Return the (x, y) coordinate for the center point of the cell that contains the specified text.  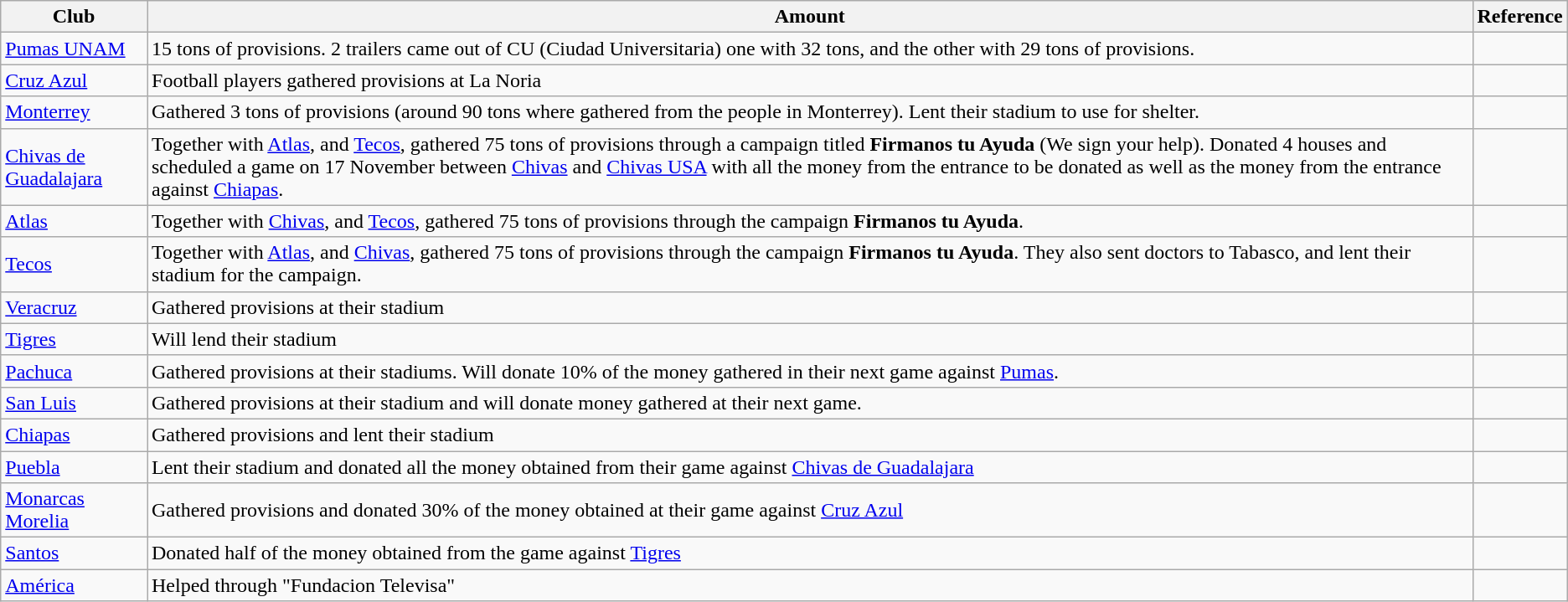
Cruz Azul (74, 80)
Donated half of the money obtained from the game against Tigres (810, 553)
Tigres (74, 339)
Club (74, 17)
Puebla (74, 466)
Will lend their stadium (810, 339)
Santos (74, 553)
15 tons of provisions. 2 trailers came out of CU (Ciudad Universitaria) one with 32 tons, and the other with 29 tons of provisions. (810, 49)
San Luis (74, 403)
Chivas de Guadalajara (74, 167)
Reference (1519, 17)
Lent their stadium and donated all the money obtained from their game against Chivas de Guadalajara (810, 466)
Pachuca (74, 371)
Monarcas Morelia (74, 511)
Football players gathered provisions at La Noria (810, 80)
Gathered provisions and donated 30% of the money obtained at their game against Cruz Azul (810, 511)
Monterrey (74, 112)
Pumas UNAM (74, 49)
Gathered provisions and lent their stadium (810, 435)
Gathered 3 tons of provisions (around 90 tons where gathered from the people in Monterrey). Lent their stadium to use for shelter. (810, 112)
Gathered provisions at their stadium and will donate money gathered at their next game. (810, 403)
Helped through "Fundacion Televisa" (810, 585)
Veracruz (74, 307)
Gathered provisions at their stadiums. Will donate 10% of the money gathered in their next game against Pumas. (810, 371)
Together with Chivas, and Tecos, gathered 75 tons of provisions through the campaign Firmanos tu Ayuda. (810, 221)
Amount (810, 17)
América (74, 585)
Chiapas (74, 435)
Tecos (74, 265)
Gathered provisions at their stadium (810, 307)
Atlas (74, 221)
